Find where the given text appears and provide that cell's center as [x, y] coordinate. 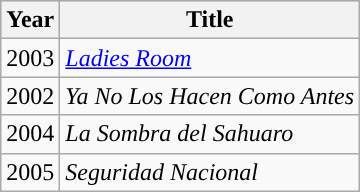
Ladies Room [210, 58]
2004 [30, 134]
Year [30, 20]
Title [210, 20]
Ya No Los Hacen Como Antes [210, 96]
2002 [30, 96]
2005 [30, 172]
La Sombra del Sahuaro [210, 134]
Seguridad Nacional [210, 172]
2003 [30, 58]
